For the text-containing cell, return its midpoint in (X, Y) coordinate format. 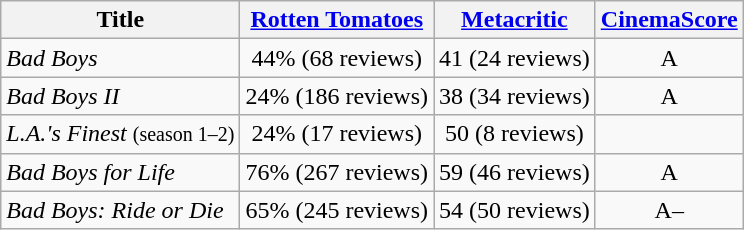
59 (46 reviews) (515, 172)
54 (50 reviews) (515, 210)
Bad Boys II (120, 96)
Bad Boys (120, 58)
41 (24 reviews) (515, 58)
Metacritic (515, 20)
65% (245 reviews) (337, 210)
L.A.'s Finest (season 1–2) (120, 134)
A– (669, 210)
Rotten Tomatoes (337, 20)
24% (17 reviews) (337, 134)
44% (68 reviews) (337, 58)
24% (186 reviews) (337, 96)
50 (8 reviews) (515, 134)
Bad Boys: Ride or Die (120, 210)
76% (267 reviews) (337, 172)
Title (120, 20)
Bad Boys for Life (120, 172)
38 (34 reviews) (515, 96)
CinemaScore (669, 20)
